Provide the [X, Y] coordinate of the cell's center where the given text is located.  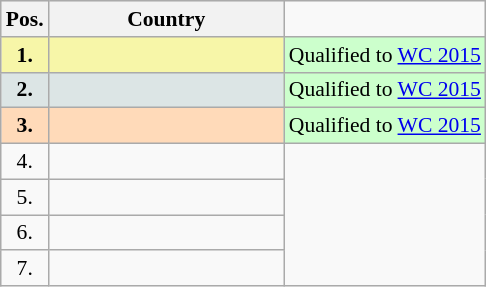
7. [25, 269]
4. [25, 162]
2. [25, 90]
6. [25, 233]
3. [25, 126]
5. [25, 197]
Pos. [25, 19]
Country [166, 19]
1. [25, 55]
